Find where the given text appears and provide that cell's center as (x, y) coordinate. 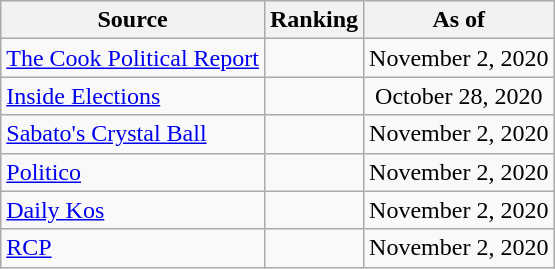
As of (459, 20)
The Cook Political Report (133, 58)
Daily Kos (133, 210)
Inside Elections (133, 96)
Ranking (314, 20)
Sabato's Crystal Ball (133, 134)
RCP (133, 248)
Politico (133, 172)
Source (133, 20)
October 28, 2020 (459, 96)
